Find where the given text appears and provide that cell's center as (X, Y) coordinate. 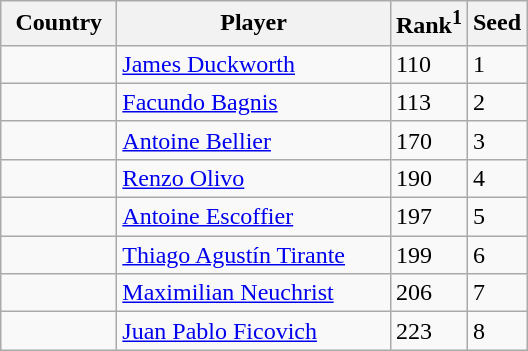
Renzo Olivo (254, 178)
Country (59, 24)
Antoine Bellier (254, 140)
James Duckworth (254, 64)
Thiago Agustín Tirante (254, 255)
3 (496, 140)
Maximilian Neuchrist (254, 293)
197 (428, 217)
223 (428, 331)
Rank1 (428, 24)
1 (496, 64)
7 (496, 293)
8 (496, 331)
Player (254, 24)
Juan Pablo Ficovich (254, 331)
6 (496, 255)
110 (428, 64)
Antoine Escoffier (254, 217)
Facundo Bagnis (254, 102)
206 (428, 293)
Seed (496, 24)
113 (428, 102)
170 (428, 140)
2 (496, 102)
190 (428, 178)
5 (496, 217)
4 (496, 178)
199 (428, 255)
